Detect which cell encompasses the target text, then output its (X, Y) center coordinate. 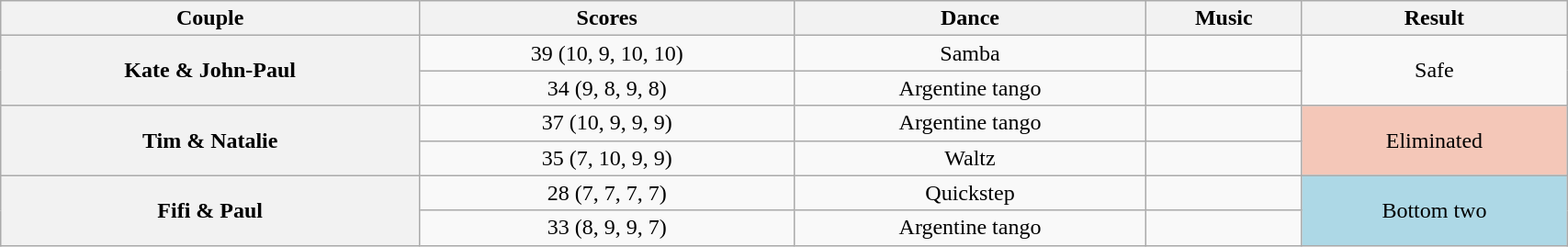
Kate & John-Paul (210, 71)
37 (10, 9, 9, 9) (607, 123)
Waltz (970, 158)
34 (9, 8, 9, 8) (607, 88)
Result (1434, 18)
Bottom two (1434, 210)
28 (7, 7, 7, 7) (607, 193)
Tim & Natalie (210, 140)
Dance (970, 18)
Music (1224, 18)
Quickstep (970, 193)
Samba (970, 53)
Safe (1434, 71)
33 (8, 9, 9, 7) (607, 228)
Fifi & Paul (210, 210)
Scores (607, 18)
35 (7, 10, 9, 9) (607, 158)
Eliminated (1434, 140)
Couple (210, 18)
39 (10, 9, 10, 10) (607, 53)
